For the text-containing cell, return its midpoint in (x, y) coordinate format. 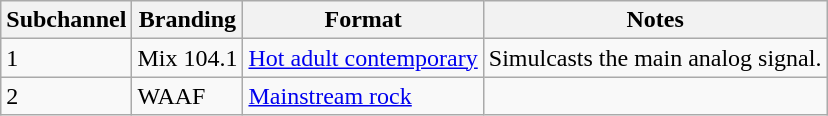
Subchannel (66, 20)
Mainstream rock (363, 96)
Hot adult contemporary (363, 58)
2 (66, 96)
1 (66, 58)
Simulcasts the main analog signal. (655, 58)
Mix 104.1 (188, 58)
WAAF (188, 96)
Branding (188, 20)
Notes (655, 20)
Format (363, 20)
